Identify which cell holds the provided text, then report its [x, y] central coordinate. 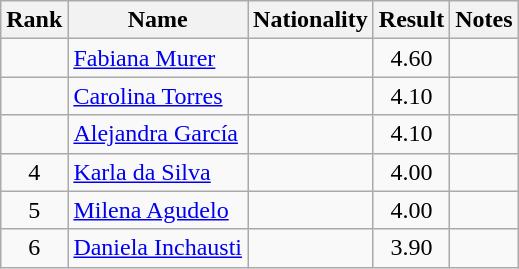
Result [411, 20]
Name [158, 20]
Karla da Silva [158, 172]
Nationality [311, 20]
3.90 [411, 248]
4 [34, 172]
Carolina Torres [158, 96]
Fabiana Murer [158, 58]
Milena Agudelo [158, 210]
5 [34, 210]
4.60 [411, 58]
6 [34, 248]
Notes [484, 20]
Daniela Inchausti [158, 248]
Rank [34, 20]
Alejandra García [158, 134]
